Scan for the cell matching the given text and deliver its (X, Y) coordinate at center. 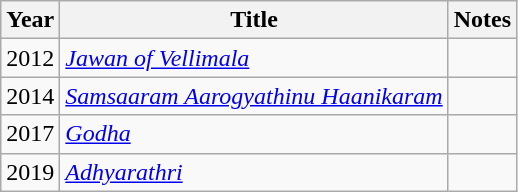
Godha (254, 134)
2017 (30, 134)
Samsaaram Aarogyathinu Haanikaram (254, 96)
2014 (30, 96)
Year (30, 20)
Title (254, 20)
2012 (30, 58)
2019 (30, 172)
Jawan of Vellimala (254, 58)
Adhyarathri (254, 172)
Notes (482, 20)
